Scan for the cell matching the given text and deliver its (x, y) coordinate at center. 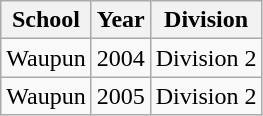
2004 (120, 58)
Division (206, 20)
2005 (120, 96)
Year (120, 20)
School (46, 20)
